For the text-containing cell, return its midpoint in (x, y) coordinate format. 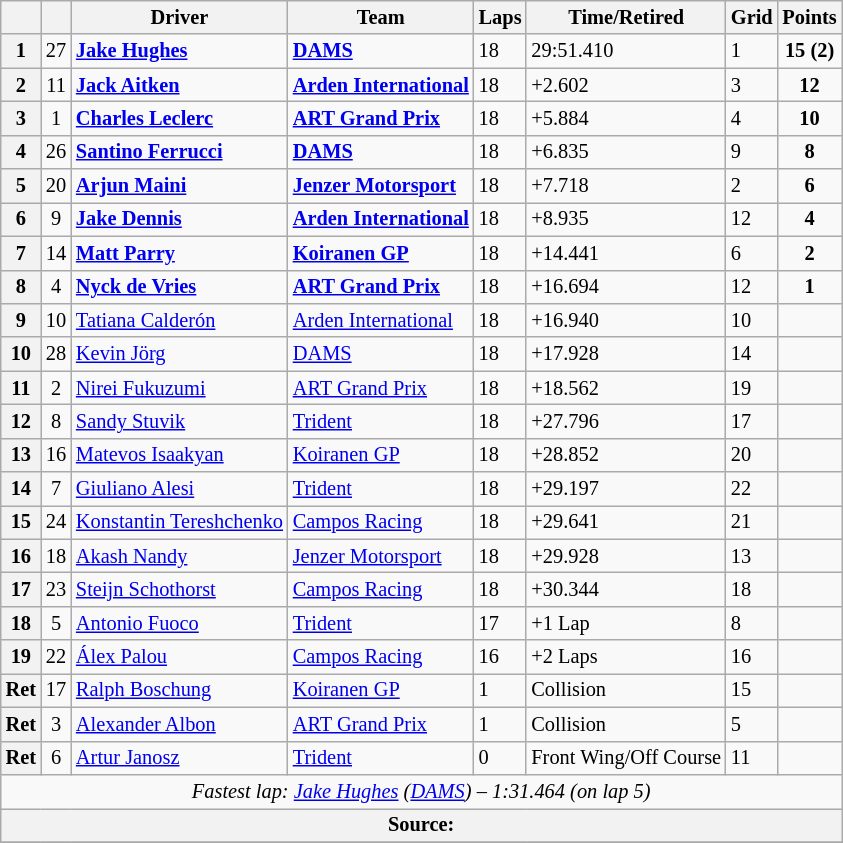
Points (810, 17)
+17.928 (626, 354)
Grid (752, 17)
Source: (422, 825)
Driver (180, 17)
Matt Parry (180, 253)
Nyck de Vries (180, 287)
Charles Leclerc (180, 118)
Tatiana Calderón (180, 320)
+18.562 (626, 388)
+7.718 (626, 186)
+29.197 (626, 489)
Antonio Fuoco (180, 623)
Laps (500, 17)
Santino Ferrucci (180, 152)
21 (752, 522)
Konstantin Tereshchenko (180, 522)
+30.344 (626, 589)
Artur Janosz (180, 758)
+5.884 (626, 118)
+29.641 (626, 522)
23 (56, 589)
Front Wing/Off Course (626, 758)
Arjun Maini (180, 186)
Ralph Boschung (180, 690)
Sandy Stuvik (180, 421)
Time/Retired (626, 17)
Fastest lap: Jake Hughes (DAMS) – 1:31.464 (on lap 5) (422, 791)
+2 Laps (626, 657)
+29.928 (626, 556)
Giuliano Alesi (180, 489)
+8.935 (626, 219)
Team (381, 17)
26 (56, 152)
Álex Palou (180, 657)
+1 Lap (626, 623)
24 (56, 522)
Jake Dennis (180, 219)
Steijn Schothorst (180, 589)
Jack Aitken (180, 85)
+16.940 (626, 320)
27 (56, 51)
Akash Nandy (180, 556)
Jake Hughes (180, 51)
Matevos Isaakyan (180, 455)
0 (500, 758)
28 (56, 354)
+28.852 (626, 455)
Nirei Fukuzumi (180, 388)
+27.796 (626, 421)
29:51.410 (626, 51)
Kevin Jörg (180, 354)
15 (2) (810, 51)
Alexander Albon (180, 724)
+2.602 (626, 85)
+14.441 (626, 253)
+16.694 (626, 287)
+6.835 (626, 152)
